From the cell containing the given text, extract its center point as (X, Y) coordinate. 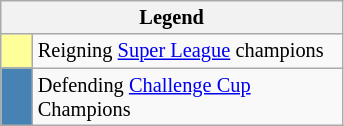
Legend (172, 17)
Defending Challenge Cup Champions (188, 97)
Reigning Super League champions (188, 51)
